Detect which cell encompasses the target text, then output its [X, Y] center coordinate. 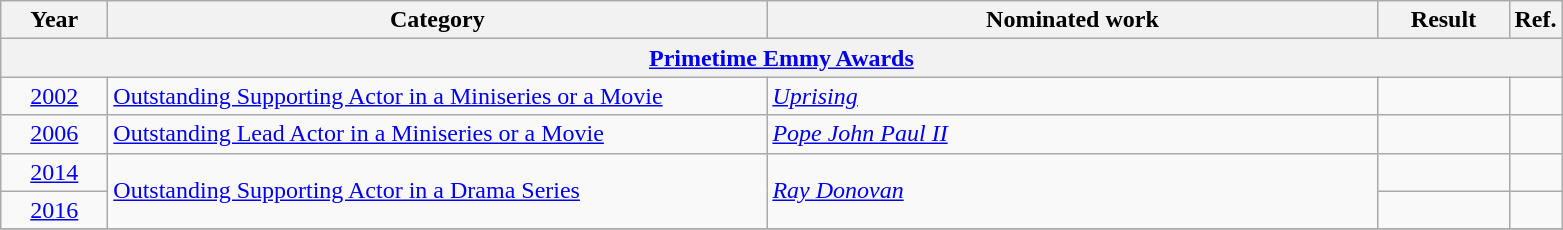
Outstanding Supporting Actor in a Drama Series [438, 191]
Ray Donovan [1072, 191]
Outstanding Supporting Actor in a Miniseries or a Movie [438, 96]
Primetime Emmy Awards [782, 58]
2016 [54, 210]
2006 [54, 134]
Outstanding Lead Actor in a Miniseries or a Movie [438, 134]
Nominated work [1072, 20]
Ref. [1536, 20]
Uprising [1072, 96]
2014 [54, 172]
Result [1444, 20]
Category [438, 20]
Year [54, 20]
2002 [54, 96]
Pope John Paul II [1072, 134]
